Output the [x, y] coordinate of the center of the cell containing the given text.  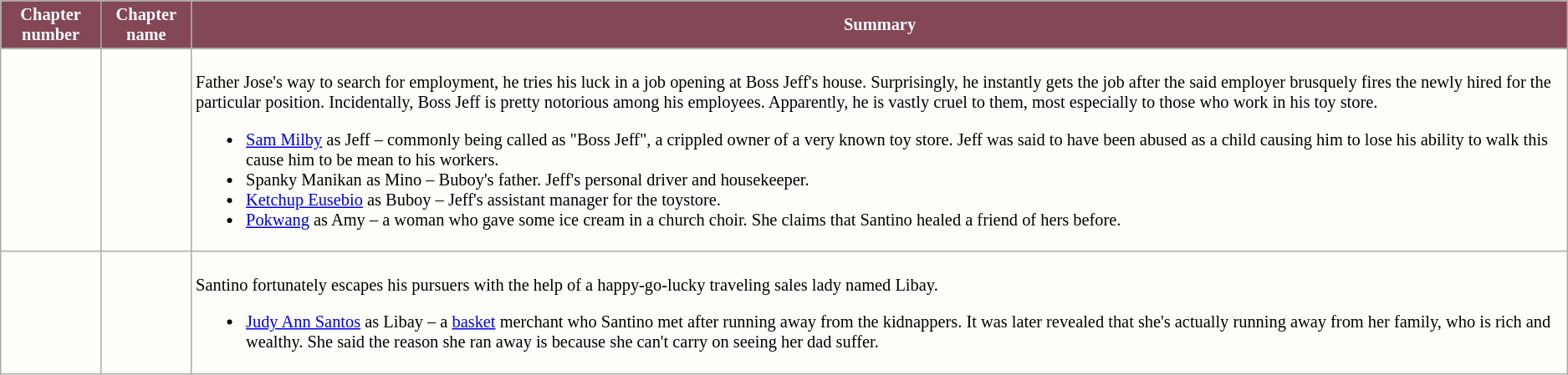
Summary [880, 24]
Chapter name [146, 24]
Chapter number [51, 24]
